Return the (X, Y) coordinate for the center point of the cell that contains the specified text.  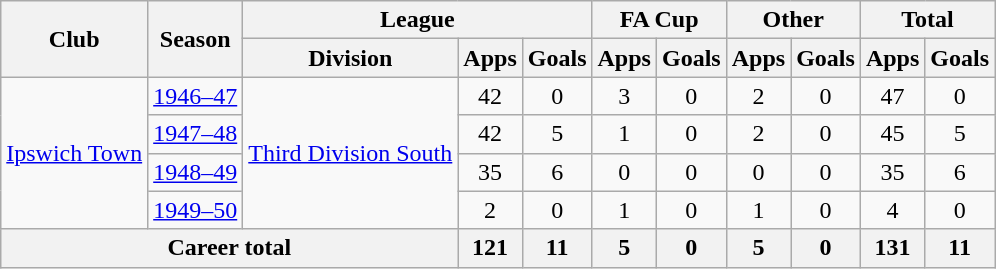
Third Division South (350, 153)
121 (490, 248)
FA Cup (659, 20)
Career total (230, 248)
Season (196, 39)
Total (927, 20)
1949–50 (196, 210)
Ipswich Town (74, 153)
Other (793, 20)
3 (624, 96)
1948–49 (196, 172)
1947–48 (196, 134)
131 (892, 248)
4 (892, 210)
Club (74, 39)
Division (350, 58)
League (418, 20)
1946–47 (196, 96)
45 (892, 134)
47 (892, 96)
